Find where the given text appears and provide that cell's center as (X, Y) coordinate. 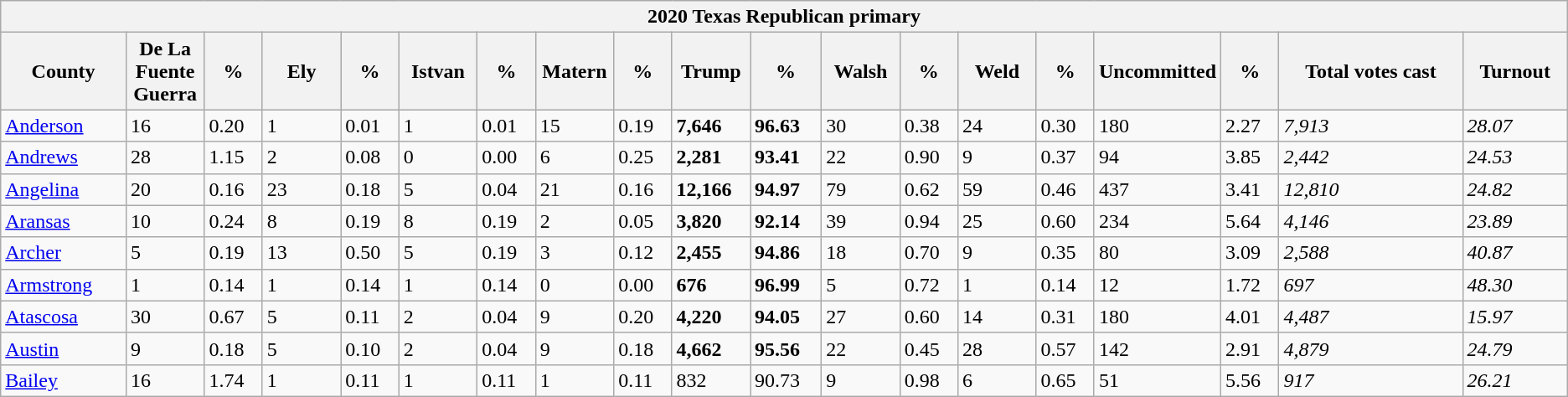
96.99 (786, 285)
0.57 (1065, 348)
2,442 (1370, 157)
4.01 (1250, 317)
Atascosa (64, 317)
Trump (711, 71)
0.72 (928, 285)
0.31 (1065, 317)
90.73 (786, 380)
Bailey (64, 380)
Andrews (64, 157)
14 (998, 317)
10 (165, 221)
Turnout (1514, 71)
24.79 (1514, 348)
3 (575, 253)
Weld (998, 71)
40.87 (1514, 253)
4,220 (711, 317)
51 (1158, 380)
1.74 (233, 380)
0.50 (370, 253)
93.41 (786, 157)
20 (165, 189)
832 (711, 380)
142 (1158, 348)
4,879 (1370, 348)
94.97 (786, 189)
4,662 (711, 348)
0.67 (233, 317)
94 (1158, 157)
3.85 (1250, 157)
79 (861, 189)
0.30 (1065, 126)
0.94 (928, 221)
0.37 (1065, 157)
12,166 (711, 189)
Angelina (64, 189)
0.46 (1065, 189)
County (64, 71)
Total votes cast (1370, 71)
0.08 (370, 157)
23 (302, 189)
0.25 (643, 157)
25 (998, 221)
Anderson (64, 126)
12 (1158, 285)
1.15 (233, 157)
437 (1158, 189)
15 (575, 126)
0.12 (643, 253)
Aransas (64, 221)
0.45 (928, 348)
28.07 (1514, 126)
4,487 (1370, 317)
2020 Texas Republican primary (784, 17)
0.98 (928, 380)
2.27 (1250, 126)
676 (711, 285)
7,646 (711, 126)
1.72 (1250, 285)
3.09 (1250, 253)
80 (1158, 253)
3,820 (711, 221)
13 (302, 253)
92.14 (786, 221)
24 (998, 126)
24.53 (1514, 157)
Walsh (861, 71)
0.24 (233, 221)
94.05 (786, 317)
15.97 (1514, 317)
0.35 (1065, 253)
95.56 (786, 348)
7,913 (1370, 126)
0.90 (928, 157)
48.30 (1514, 285)
Istvan (438, 71)
5.64 (1250, 221)
Matern (575, 71)
Ely (302, 71)
18 (861, 253)
39 (861, 221)
2,588 (1370, 253)
2,455 (711, 253)
0.05 (643, 221)
697 (1370, 285)
94.86 (786, 253)
0.65 (1065, 380)
59 (998, 189)
Archer (64, 253)
96.63 (786, 126)
27 (861, 317)
21 (575, 189)
26.21 (1514, 380)
24.82 (1514, 189)
0.70 (928, 253)
4,146 (1370, 221)
Austin (64, 348)
0.10 (370, 348)
5.56 (1250, 380)
23.89 (1514, 221)
3.41 (1250, 189)
Uncommitted (1158, 71)
917 (1370, 380)
234 (1158, 221)
Armstrong (64, 285)
12,810 (1370, 189)
2,281 (711, 157)
0.62 (928, 189)
De La Fuente Guerra (165, 71)
2.91 (1250, 348)
0.38 (928, 126)
